Locate the cell with the specified text and output its (x, y) center coordinate. 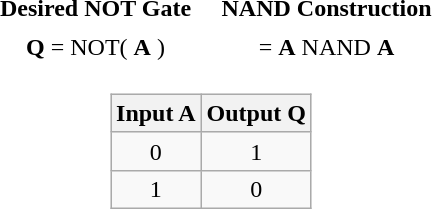
Input A (156, 113)
Output Q (256, 113)
